Provide the [x, y] coordinate of the cell's center where the given text is located.  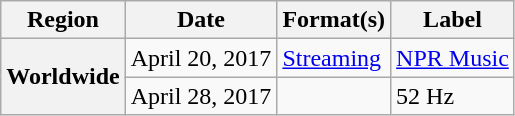
NPR Music [453, 58]
Streaming [334, 58]
Date [201, 20]
Label [453, 20]
Format(s) [334, 20]
Worldwide [63, 77]
Region [63, 20]
April 28, 2017 [201, 96]
April 20, 2017 [201, 58]
52 Hz [453, 96]
